Find where the given text appears and provide that cell's center as (x, y) coordinate. 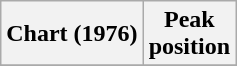
Peakposition (189, 34)
Chart (1976) (72, 34)
